From the cell containing the given text, extract its center point as (x, y) coordinate. 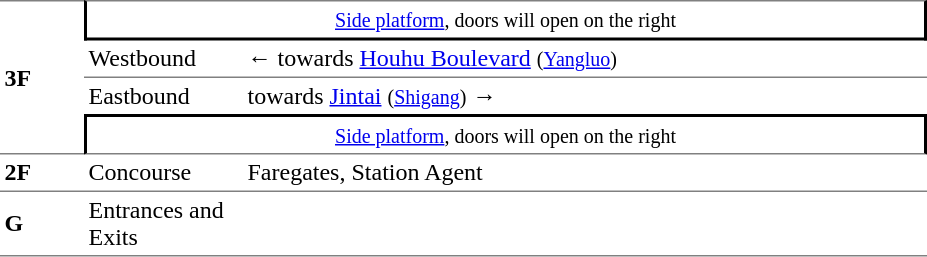
Faregates, Station Agent (585, 173)
← towards Houhu Boulevard (Yangluo) (585, 58)
2F (42, 173)
3F (42, 77)
Westbound (164, 58)
towards Jintai (Shigang) → (585, 95)
G (42, 224)
Entrances and Exits (164, 224)
Eastbound (164, 95)
Concourse (164, 173)
